Provide the [x, y] coordinate of the cell's center where the given text is located.  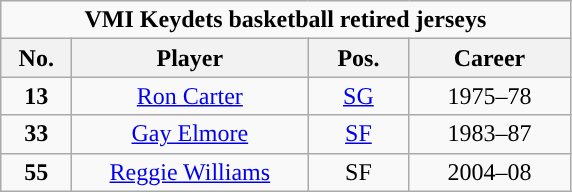
1983–87 [490, 134]
55 [36, 172]
Career [490, 58]
2004–08 [490, 172]
Pos. [358, 58]
Gay Elmore [190, 134]
Reggie Williams [190, 172]
VMI Keydets basketball retired jerseys [286, 20]
Ron Carter [190, 96]
SG [358, 96]
33 [36, 134]
13 [36, 96]
Player [190, 58]
1975–78 [490, 96]
No. [36, 58]
